For the text-containing cell, return its midpoint in [x, y] coordinate format. 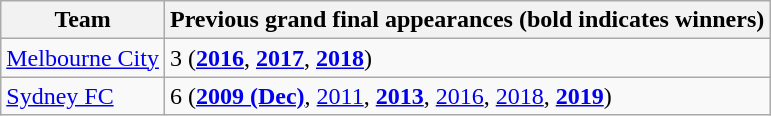
Melbourne City [83, 58]
6 (2009 (Dec), 2011, 2013, 2016, 2018, 2019) [466, 96]
Sydney FC [83, 96]
Team [83, 20]
Previous grand final appearances (bold indicates winners) [466, 20]
3 (2016, 2017, 2018) [466, 58]
